For the text-containing cell, return its midpoint in (x, y) coordinate format. 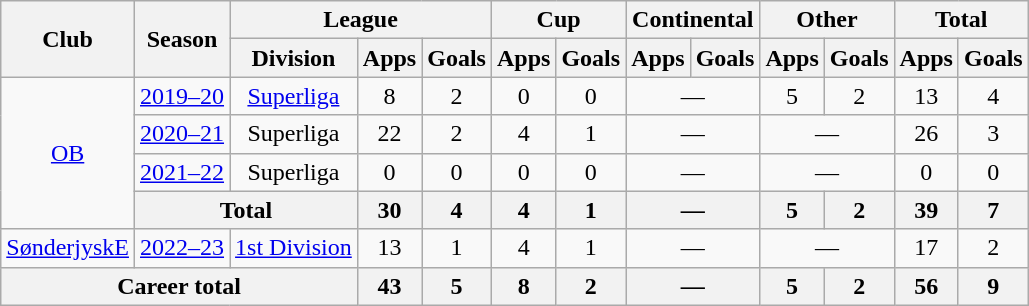
Other (827, 20)
2020–21 (182, 134)
22 (389, 134)
2019–20 (182, 96)
Cup (558, 20)
Division (294, 58)
Club (68, 39)
26 (926, 134)
30 (389, 210)
1st Division (294, 248)
7 (993, 210)
39 (926, 210)
43 (389, 286)
SønderjyskE (68, 248)
Season (182, 39)
Career total (180, 286)
2021–22 (182, 172)
2022–23 (182, 248)
League (361, 20)
3 (993, 134)
OB (68, 153)
56 (926, 286)
17 (926, 248)
9 (993, 286)
Continental (693, 20)
